Return the [x, y] coordinate for the center point of the cell that contains the specified text.  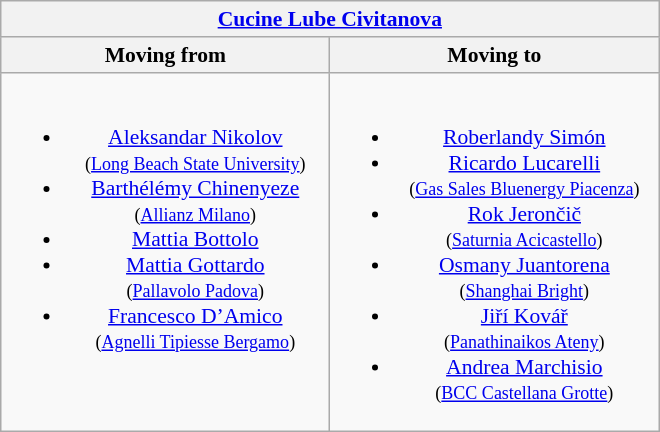
Moving to [494, 55]
Moving from [166, 55]
Cucine Lube Civitanova [330, 19]
